Search for the cell housing the specified text and yield its (x, y) center coordinate. 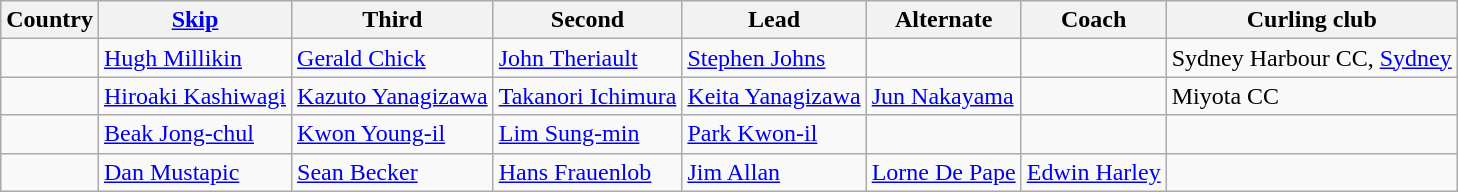
Gerald Chick (393, 58)
Beak Jong-chul (194, 134)
Country (50, 20)
Hiroaki Kashiwagi (194, 96)
Park Kwon-il (774, 134)
Coach (1094, 20)
Hugh Millikin (194, 58)
Sydney Harbour CC, Sydney (1312, 58)
Kazuto Yanagizawa (393, 96)
Alternate (944, 20)
Lim Sung-min (588, 134)
Jun Nakayama (944, 96)
Miyota CC (1312, 96)
John Theriault (588, 58)
Lorne De Pape (944, 172)
Third (393, 20)
Stephen Johns (774, 58)
Sean Becker (393, 172)
Second (588, 20)
Takanori Ichimura (588, 96)
Skip (194, 20)
Kwon Young-il (393, 134)
Jim Allan (774, 172)
Lead (774, 20)
Curling club (1312, 20)
Dan Mustapic (194, 172)
Keita Yanagizawa (774, 96)
Edwin Harley (1094, 172)
Hans Frauenlob (588, 172)
